For the text-containing cell, return its midpoint in (X, Y) coordinate format. 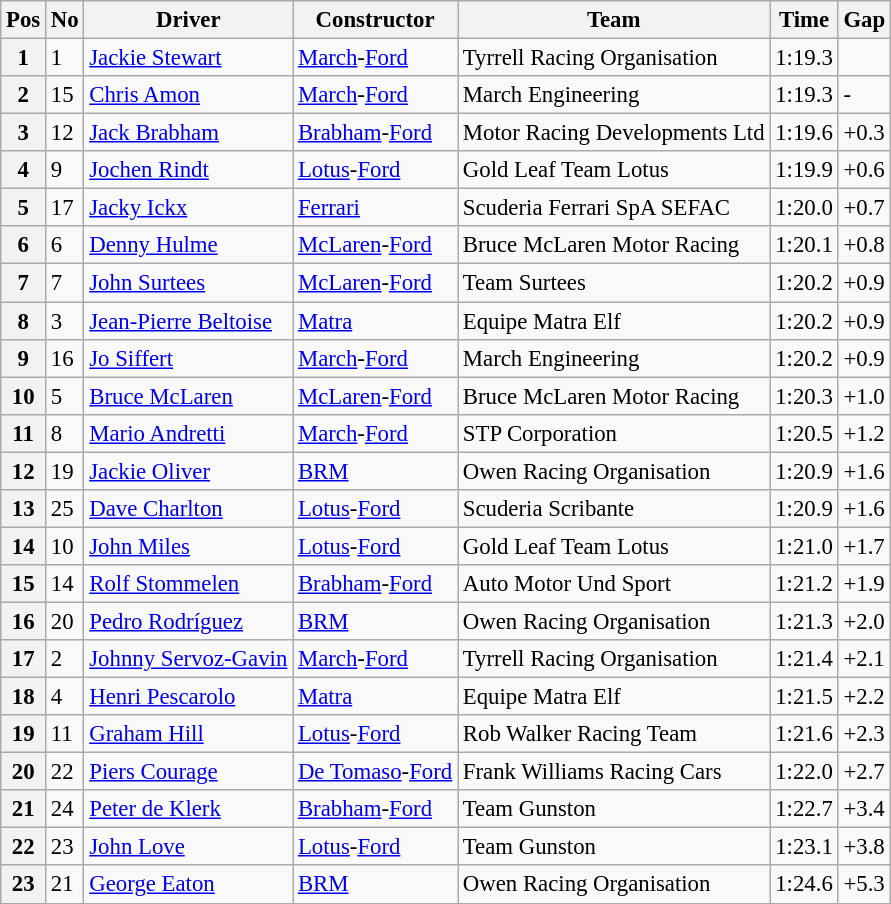
+0.8 (864, 245)
1:21.0 (804, 546)
1:19.6 (804, 133)
John Surtees (188, 283)
+3.8 (864, 847)
Dave Charlton (188, 509)
+2.2 (864, 697)
Bruce McLaren (188, 396)
1:21.4 (804, 659)
1:20.5 (804, 433)
+5.3 (864, 885)
24 (65, 809)
1:20.0 (804, 208)
Denny Hulme (188, 245)
1:24.6 (804, 885)
Jackie Oliver (188, 471)
Jackie Stewart (188, 58)
Chris Amon (188, 95)
No (65, 20)
+0.7 (864, 208)
Frank Williams Racing Cars (614, 772)
+2.3 (864, 734)
John Miles (188, 546)
+1.7 (864, 546)
+2.0 (864, 621)
+1.0 (864, 396)
Gap (864, 20)
Mario Andretti (188, 433)
25 (65, 509)
Rolf Stommelen (188, 584)
18 (24, 697)
Jo Siffert (188, 358)
Team (614, 20)
Scuderia Scribante (614, 509)
Piers Courage (188, 772)
Johnny Servoz-Gavin (188, 659)
De Tomaso-Ford (376, 772)
1:21.2 (804, 584)
Pos (24, 20)
1:20.3 (804, 396)
Ferrari (376, 208)
Jochen Rindt (188, 170)
1:19.9 (804, 170)
John Love (188, 847)
George Eaton (188, 885)
Graham Hill (188, 734)
+1.9 (864, 584)
Peter de Klerk (188, 809)
Motor Racing Developments Ltd (614, 133)
1:21.6 (804, 734)
+3.4 (864, 809)
+2.1 (864, 659)
Rob Walker Racing Team (614, 734)
STP Corporation (614, 433)
- (864, 95)
Team Surtees (614, 283)
+2.7 (864, 772)
+0.3 (864, 133)
Henri Pescarolo (188, 697)
Scuderia Ferrari SpA SEFAC (614, 208)
Auto Motor Und Sport (614, 584)
1:20.1 (804, 245)
Pedro Rodríguez (188, 621)
Jean-Pierre Beltoise (188, 321)
Time (804, 20)
+1.2 (864, 433)
13 (24, 509)
Driver (188, 20)
1:21.3 (804, 621)
1:21.5 (804, 697)
1:23.1 (804, 847)
1:22.0 (804, 772)
Jack Brabham (188, 133)
Constructor (376, 20)
1:22.7 (804, 809)
Jacky Ickx (188, 208)
+0.6 (864, 170)
